Identify which cell holds the provided text, then report its (x, y) central coordinate. 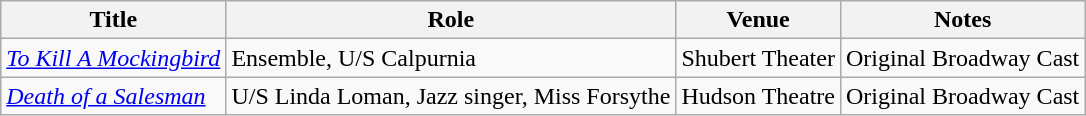
Title (114, 20)
Notes (962, 20)
Venue (758, 20)
Hudson Theatre (758, 96)
To Kill A Mockingbird (114, 58)
Death of a Salesman (114, 96)
Shubert Theater (758, 58)
Role (451, 20)
U/S Linda Loman, Jazz singer, Miss Forsythe (451, 96)
Ensemble, U/S Calpurnia (451, 58)
